Scan for the cell matching the given text and deliver its (X, Y) coordinate at center. 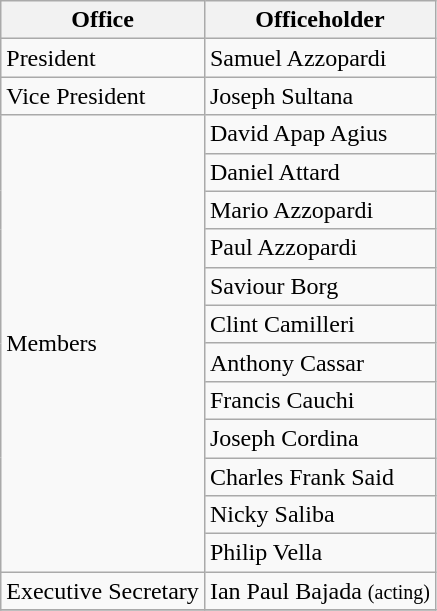
Anthony Cassar (320, 362)
Daniel Attard (320, 172)
Mario Azzopardi (320, 210)
David Apap Agius (320, 134)
Members (103, 344)
Samuel Azzopardi (320, 58)
Vice President (103, 96)
Charles Frank Said (320, 477)
Philip Vella (320, 553)
Office (103, 20)
Paul Azzopardi (320, 248)
Clint Camilleri (320, 324)
Executive Secretary (103, 591)
Officeholder (320, 20)
Joseph Cordina (320, 438)
Ian Paul Bajada (acting) (320, 591)
Francis Cauchi (320, 400)
President (103, 58)
Nicky Saliba (320, 515)
Joseph Sultana (320, 96)
Saviour Borg (320, 286)
